Output the (X, Y) coordinate of the center of the cell containing the given text.  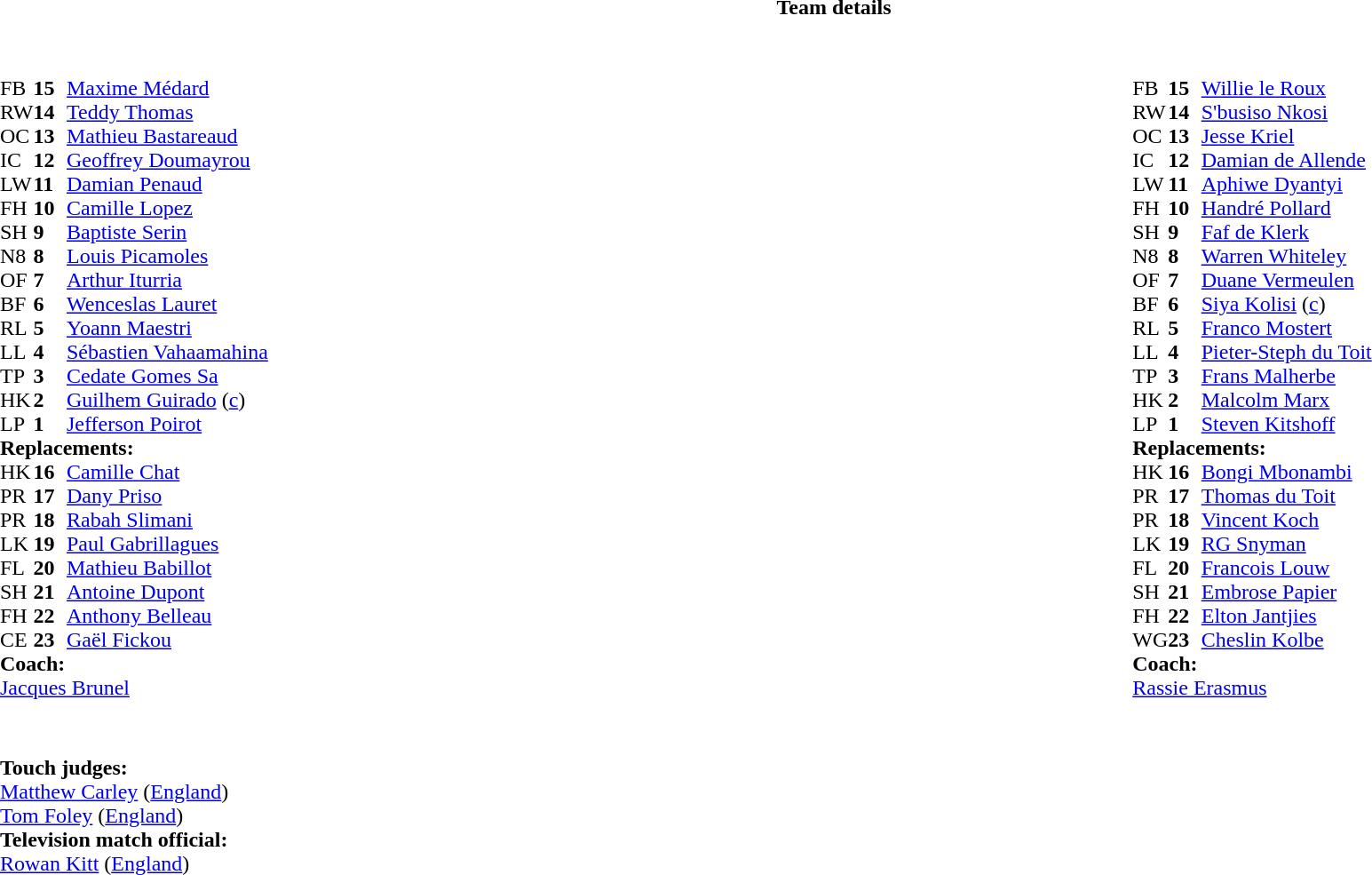
Malcolm Marx (1287, 400)
Jesse Kriel (1287, 137)
Louis Picamoles (167, 256)
Guilhem Guirado (c) (167, 400)
Francois Louw (1287, 569)
Bongi Mbonambi (1287, 473)
Arthur Iturria (167, 281)
Gaël Fickou (167, 640)
Teddy Thomas (167, 112)
Siya Kolisi (c) (1287, 304)
Wenceslas Lauret (167, 304)
Faf de Klerk (1287, 233)
Sébastien Vahaamahina (167, 352)
Antoine Dupont (167, 592)
Yoann Maestri (167, 329)
Pieter-Steph du Toit (1287, 352)
Vincent Koch (1287, 521)
Anthony Belleau (167, 616)
Frans Malherbe (1287, 377)
Handré Pollard (1287, 208)
WG (1150, 640)
Mathieu Babillot (167, 569)
S'busiso Nkosi (1287, 112)
Cedate Gomes Sa (167, 377)
Franco Mostert (1287, 329)
Dany Priso (167, 496)
Willie le Roux (1287, 89)
Jacques Brunel (134, 688)
Warren Whiteley (1287, 256)
Steven Kitshoff (1287, 425)
Baptiste Serin (167, 233)
Rassie Erasmus (1252, 688)
CE (17, 640)
Mathieu Bastareaud (167, 137)
Elton Jantjies (1287, 616)
Embrose Papier (1287, 592)
Duane Vermeulen (1287, 281)
Aphiwe Dyantyi (1287, 185)
Thomas du Toit (1287, 496)
Damian Penaud (167, 185)
Cheslin Kolbe (1287, 640)
Camille Chat (167, 473)
RG Snyman (1287, 544)
Jefferson Poirot (167, 425)
Paul Gabrillagues (167, 544)
Damian de Allende (1287, 160)
Rabah Slimani (167, 521)
Camille Lopez (167, 208)
Geoffrey Doumayrou (167, 160)
Maxime Médard (167, 89)
